Provide the [X, Y] coordinate of the cell's center where the given text is located.  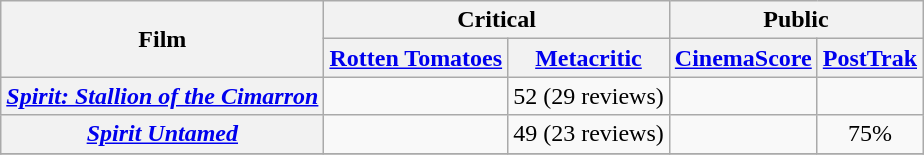
75% [870, 134]
49 (23 reviews) [589, 134]
CinemaScore [743, 58]
Rotten Tomatoes [416, 58]
Spirit: Stallion of the Cimarron [162, 96]
Metacritic [589, 58]
52 (29 reviews) [589, 96]
Critical [496, 20]
PostTrak [870, 58]
Spirit Untamed [162, 134]
Film [162, 39]
Public [796, 20]
